From the cell containing the given text, extract its center point as (X, Y) coordinate. 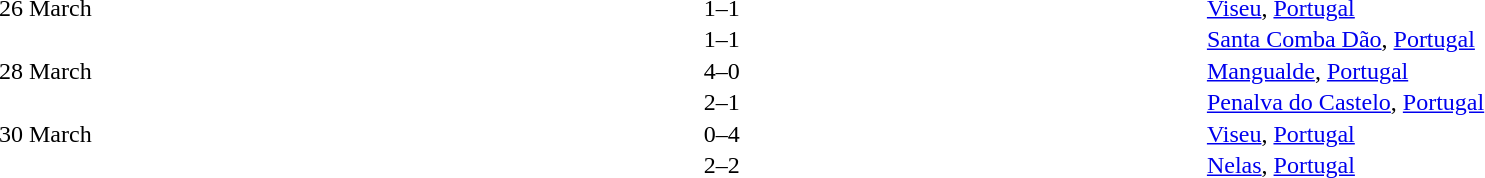
4–0 (722, 71)
1–1 (722, 39)
2–1 (722, 103)
0–4 (722, 134)
